Identify which cell holds the provided text, then report its (X, Y) central coordinate. 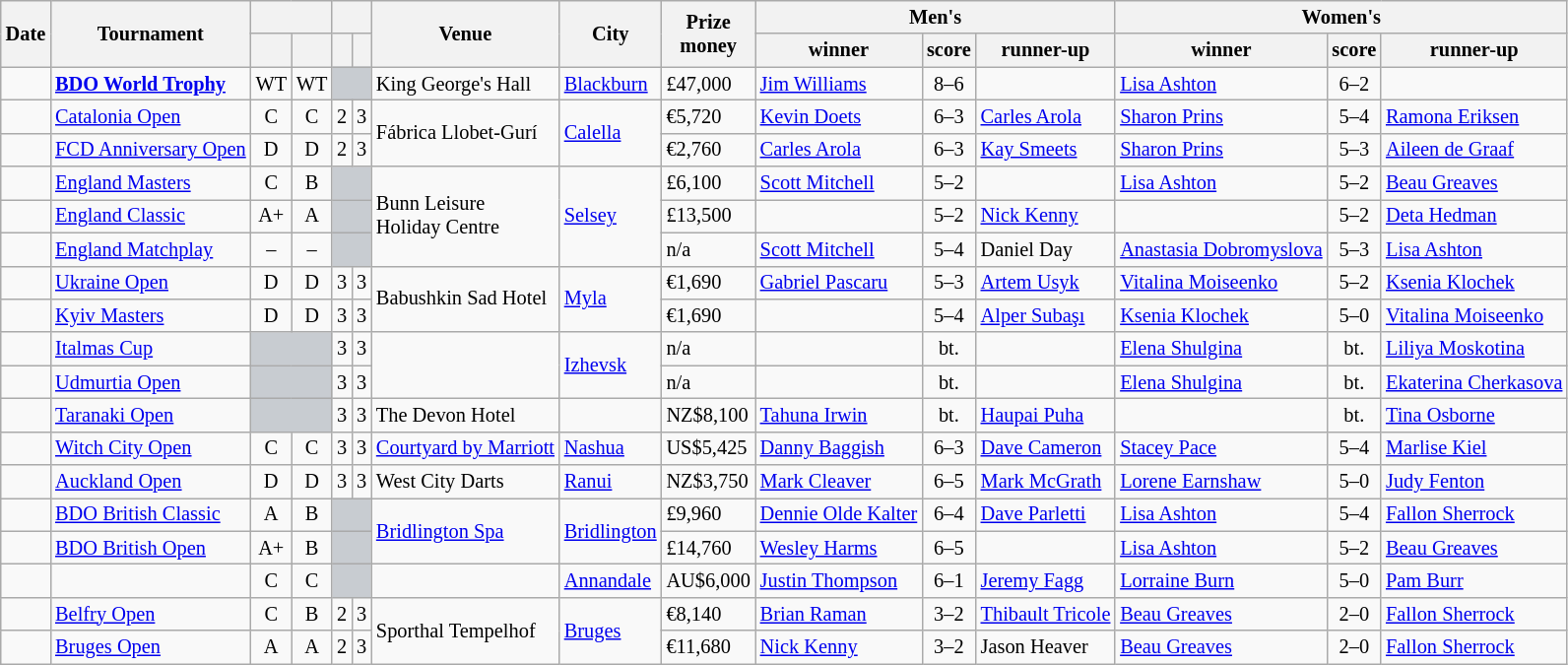
Liliya Moskotina (1473, 349)
Annandale (611, 580)
Bunn LeisureHoliday Centre (465, 217)
Brian Raman (839, 614)
8–6 (949, 84)
King George's Hall (465, 84)
Daniel Day (1046, 249)
Babushkin Sad Hotel (465, 299)
Men's (936, 17)
Lorraine Burn (1221, 580)
Calella (611, 132)
BDO British Classic (150, 514)
Kay Smeets (1046, 150)
Prizemoney (709, 33)
Bridlington (611, 530)
Udmurtia Open (150, 382)
England Masters (150, 183)
US$5,425 (709, 448)
Sporthal Tempelhof (465, 631)
England Classic (150, 216)
England Matchplay (150, 249)
€5,720 (709, 116)
Witch City Open (150, 448)
£6,100 (709, 183)
Jim Williams (839, 84)
Myla (611, 299)
AU$6,000 (709, 580)
Ranui (611, 482)
£47,000 (709, 84)
Judy Fenton (1473, 482)
Fábrica Llobet-Gurí (465, 132)
€8,140 (709, 614)
City (611, 33)
Taranaki Open (150, 415)
Auckland Open (150, 482)
Venue (465, 33)
BDO World Trophy (150, 84)
Kyiv Masters (150, 315)
Pam Burr (1473, 580)
£14,760 (709, 548)
Catalonia Open (150, 116)
Haupai Puha (1046, 415)
Lorene Earnshaw (1221, 482)
Nashua (611, 448)
Alper Subaşı (1046, 315)
€11,680 (709, 647)
Dennie Olde Kalter (839, 514)
The Devon Hotel (465, 415)
Mark McGrath (1046, 482)
Deta Hedman (1473, 216)
Belfry Open (150, 614)
Jason Heaver (1046, 647)
Gabriel Pascaru (839, 283)
€2,760 (709, 150)
NZ$8,100 (709, 415)
Tahuna Irwin (839, 415)
Ramona Eriksen (1473, 116)
Selsey (611, 217)
Bruges (611, 631)
Mark Cleaver (839, 482)
Dave Cameron (1046, 448)
£13,500 (709, 216)
6–4 (949, 514)
Danny Baggish (839, 448)
Dave Parletti (1046, 514)
6–2 (1355, 84)
Courtyard by Marriott (465, 448)
£9,960 (709, 514)
Tina Osborne (1473, 415)
Italmas Cup (150, 349)
Ekaterina Cherkasova (1473, 382)
Ukraine Open (150, 283)
Bridlington Spa (465, 530)
Women's (1341, 17)
Aileen de Graaf (1473, 150)
FCD Anniversary Open (150, 150)
6–1 (949, 580)
Thibault Tricole (1046, 614)
Wesley Harms (839, 548)
Bruges Open (150, 647)
Justin Thompson (839, 580)
Jeremy Fagg (1046, 580)
Izhevsk (611, 365)
Artem Usyk (1046, 283)
Date (26, 33)
Blackburn (611, 84)
BDO British Open (150, 548)
Tournament (150, 33)
Kevin Doets (839, 116)
West City Darts (465, 482)
Anastasia Dobromyslova (1221, 249)
Stacey Pace (1221, 448)
Marlise Kiel (1473, 448)
NZ$3,750 (709, 482)
